Determine the [X, Y] coordinate at the center of the cell enclosing the given text.  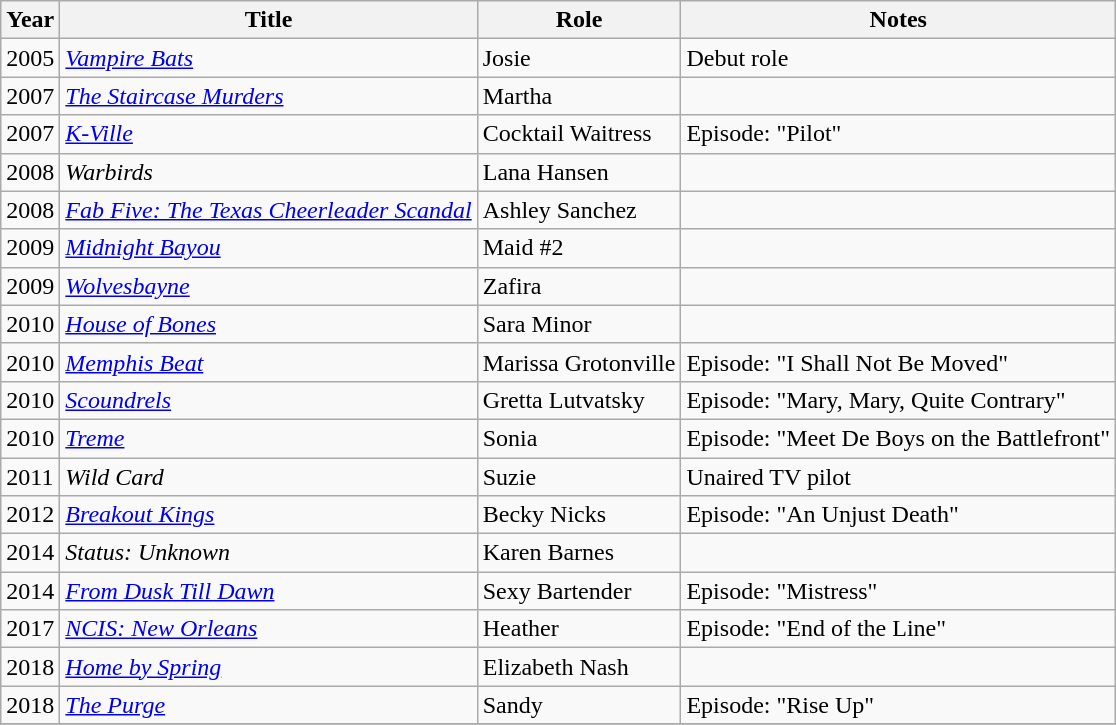
Treme [268, 438]
Episode: "Meet De Boys on the Battlefront" [898, 438]
Episode: "Rise Up" [898, 705]
Unaired TV pilot [898, 477]
Maid #2 [579, 248]
Midnight Bayou [268, 248]
Year [30, 20]
Lana Hansen [579, 172]
Episode: "I Shall Not Be Moved" [898, 362]
House of Bones [268, 324]
Episode: "End of the Line" [898, 629]
NCIS: New Orleans [268, 629]
2005 [30, 58]
Episode: "Mistress" [898, 591]
Sandy [579, 705]
Karen Barnes [579, 553]
Role [579, 20]
Cocktail Waitress [579, 134]
Home by Spring [268, 667]
Fab Five: The Texas Cheerleader Scandal [268, 210]
Suzie [579, 477]
Notes [898, 20]
Josie [579, 58]
Becky Nicks [579, 515]
The Purge [268, 705]
Vampire Bats [268, 58]
K-Ville [268, 134]
2011 [30, 477]
Episode: "Pilot" [898, 134]
Martha [579, 96]
Wild Card [268, 477]
2012 [30, 515]
Wolvesbayne [268, 286]
Episode: "An Unjust Death" [898, 515]
2017 [30, 629]
Marissa Grotonville [579, 362]
Title [268, 20]
Zafira [579, 286]
Scoundrels [268, 400]
Elizabeth Nash [579, 667]
Gretta Lutvatsky [579, 400]
Debut role [898, 58]
Memphis Beat [268, 362]
From Dusk Till Dawn [268, 591]
Heather [579, 629]
Breakout Kings [268, 515]
Ashley Sanchez [579, 210]
Episode: "Mary, Mary, Quite Contrary" [898, 400]
Status: Unknown [268, 553]
The Staircase Murders [268, 96]
Sexy Bartender [579, 591]
Sonia [579, 438]
Sara Minor [579, 324]
Warbirds [268, 172]
